Search for the cell housing the specified text and yield its (X, Y) center coordinate. 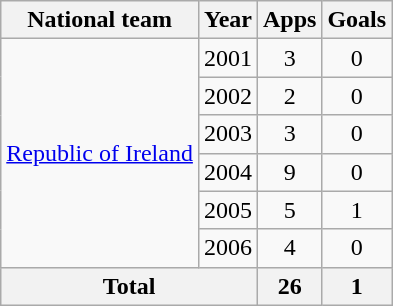
2 (289, 96)
9 (289, 172)
2003 (228, 134)
4 (289, 248)
26 (289, 286)
2005 (228, 210)
2006 (228, 248)
2002 (228, 96)
Republic of Ireland (100, 153)
Apps (289, 20)
Goals (357, 20)
Year (228, 20)
5 (289, 210)
Total (130, 286)
2004 (228, 172)
National team (100, 20)
2001 (228, 58)
